Return (X, Y) of the center of cell containing provided text 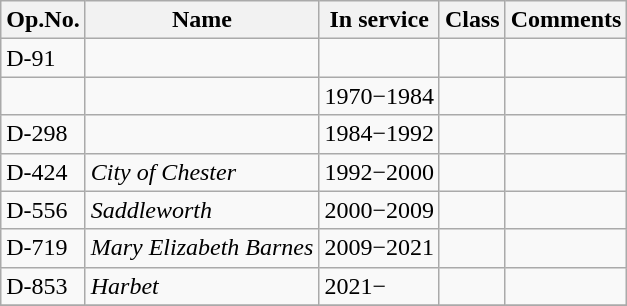
D-424 (43, 172)
Saddleworth (202, 210)
D-556 (43, 210)
Class (472, 20)
Op.No. (43, 20)
Comments (566, 20)
2009−2021 (380, 248)
2000−2009 (380, 210)
1970−1984 (380, 96)
In service (380, 20)
D-91 (43, 58)
Mary Elizabeth Barnes (202, 248)
1992−2000 (380, 172)
2021− (380, 286)
D-298 (43, 134)
City of Chester (202, 172)
Harbet (202, 286)
D-853 (43, 286)
D-719 (43, 248)
1984−1992 (380, 134)
Name (202, 20)
